Determine the (X, Y) coordinate at the center of the cell enclosing the given text.  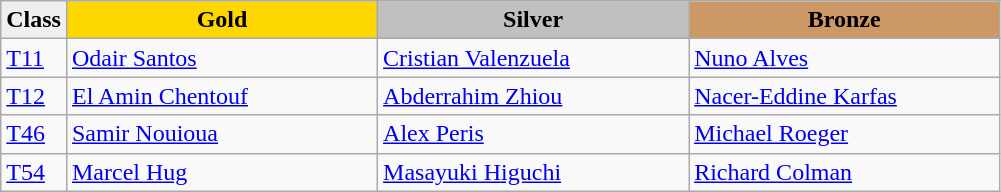
Bronze (844, 20)
Gold (222, 20)
Samir Nouioua (222, 134)
Alex Peris (534, 134)
Richard Colman (844, 172)
T12 (34, 96)
Class (34, 20)
El Amin Chentouf (222, 96)
Odair Santos (222, 58)
T54 (34, 172)
Abderrahim Zhiou (534, 96)
T11 (34, 58)
Nacer-Eddine Karfas (844, 96)
T46 (34, 134)
Michael Roeger (844, 134)
Silver (534, 20)
Marcel Hug (222, 172)
Masayuki Higuchi (534, 172)
Cristian Valenzuela (534, 58)
Nuno Alves (844, 58)
